Determine the [X, Y] coordinate at the center of the cell enclosing the given text.  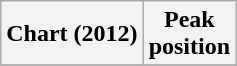
Peakposition [189, 34]
Chart (2012) [72, 34]
